Scan for the cell matching the given text and deliver its [x, y] coordinate at center. 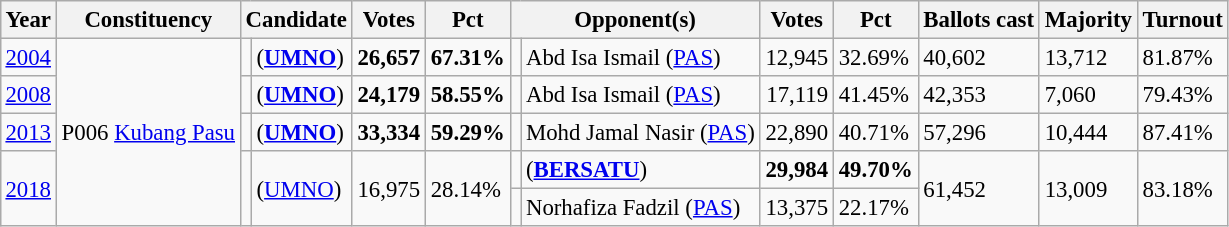
2008 [28, 95]
Candidate [296, 20]
Opponent(s) [635, 20]
2013 [28, 133]
Constituency [148, 20]
Majority [1088, 20]
13,375 [796, 208]
Ballots cast [978, 20]
2004 [28, 57]
28.14% [468, 188]
61,452 [978, 188]
49.70% [876, 170]
40.71% [876, 133]
Mohd Jamal Nasir (PAS) [640, 133]
22,890 [796, 133]
40,602 [978, 57]
81.87% [1182, 57]
13,712 [1088, 57]
12,945 [796, 57]
2018 [28, 188]
42,353 [978, 95]
87.41% [1182, 133]
41.45% [876, 95]
67.31% [468, 57]
24,179 [388, 95]
17,119 [796, 95]
16,975 [388, 188]
57,296 [978, 133]
79.43% [1182, 95]
(BERSATU) [640, 170]
10,444 [1088, 133]
59.29% [468, 133]
26,657 [388, 57]
13,009 [1088, 188]
58.55% [468, 95]
83.18% [1182, 188]
22.17% [876, 208]
7,060 [1088, 95]
P006 Kubang Pasu [148, 132]
29,984 [796, 170]
Year [28, 20]
Norhafiza Fadzil (PAS) [640, 208]
32.69% [876, 57]
Turnout [1182, 20]
33,334 [388, 133]
